Provide the (X, Y) coordinate of the cell's center where the given text is located.  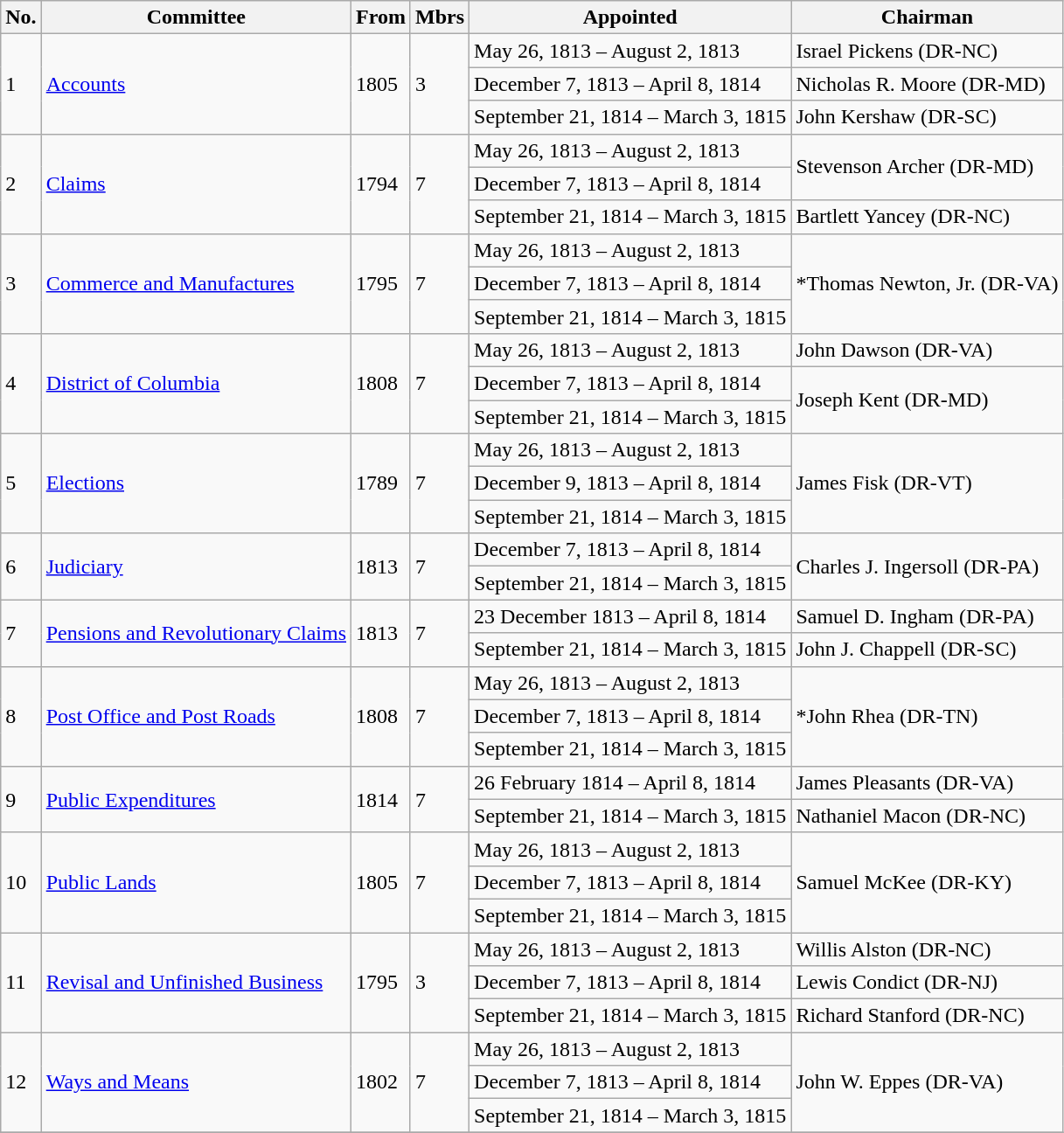
*Thomas Newton, Jr. (DR-VA) (927, 283)
Willis Alston (DR-NC) (927, 949)
James Pleasants (DR-VA) (927, 782)
Elections (196, 483)
Nathaniel Macon (DR-NC) (927, 816)
James Fisk (DR-VT) (927, 483)
Mbrs (439, 17)
Charles J. Ingersoll (DR-PA) (927, 566)
John Kershaw (DR-SC) (927, 117)
1 (21, 84)
10 (21, 882)
Revisal and Unfinished Business (196, 982)
1802 (381, 1082)
Joseph Kent (DR-MD) (927, 400)
Bartlett Yancey (DR-NC) (927, 217)
1789 (381, 483)
4 (21, 383)
From (381, 17)
Ways and Means (196, 1082)
Pensions and Revolutionary Claims (196, 633)
Appointed (630, 17)
John W. Eppes (DR-VA) (927, 1082)
6 (21, 566)
12 (21, 1082)
8 (21, 716)
John Dawson (DR-VA) (927, 350)
5 (21, 483)
Chairman (927, 17)
Richard Stanford (DR-NC) (927, 1016)
9 (21, 799)
Public Lands (196, 882)
*John Rhea (DR-TN) (927, 716)
Committee (196, 17)
District of Columbia (196, 383)
1814 (381, 799)
Samuel D. Ingham (DR-PA) (927, 616)
Nicholas R. Moore (DR-MD) (927, 84)
Post Office and Post Roads (196, 716)
December 9, 1813 – April 8, 1814 (630, 483)
26 February 1814 – April 8, 1814 (630, 782)
John J. Chappell (DR-SC) (927, 650)
23 December 1813 – April 8, 1814 (630, 616)
2 (21, 184)
No. (21, 17)
Public Expenditures (196, 799)
Judiciary (196, 566)
Accounts (196, 84)
Lewis Condict (DR-NJ) (927, 983)
Stevenson Archer (DR-MD) (927, 167)
Commerce and Manufactures (196, 283)
Israel Pickens (DR-NC) (927, 51)
1794 (381, 184)
Claims (196, 184)
Samuel McKee (DR-KY) (927, 882)
11 (21, 982)
